Capture the cell that displays the provided text and extract its (X, Y) central coordinate. 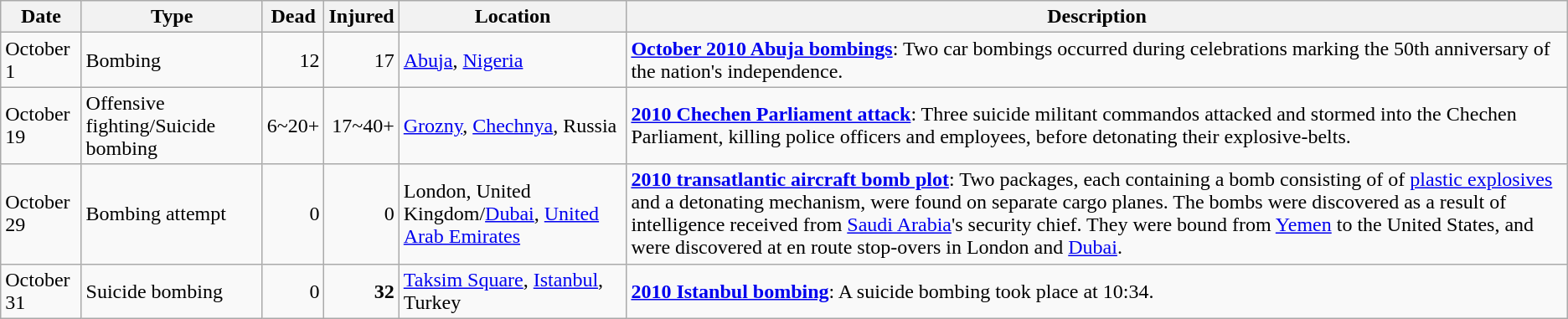
Description (1097, 17)
Grozny, Chechnya, Russia (513, 126)
Offensive fighting/Suicide bombing (172, 126)
2010 Istanbul bombing: A suicide bombing took place at 10:34. (1097, 291)
October 2010 Abuja bombings: Two car bombings occurred during celebrations marking the 50th anniversary of the nation's independence. (1097, 60)
32 (362, 291)
Bombing (172, 60)
12 (293, 60)
17 (362, 60)
6~20+ (293, 126)
October 1 (41, 60)
Injured (362, 17)
Abuja, Nigeria (513, 60)
October 29 (41, 214)
London, United Kingdom/Dubai, United Arab Emirates (513, 214)
October 31 (41, 291)
October 19 (41, 126)
Bombing attempt (172, 214)
Location (513, 17)
Type (172, 17)
17~40+ (362, 126)
Dead (293, 17)
Suicide bombing (172, 291)
Taksim Square, Istanbul, Turkey (513, 291)
Date (41, 17)
